Return (X, Y) of the center of cell containing provided text 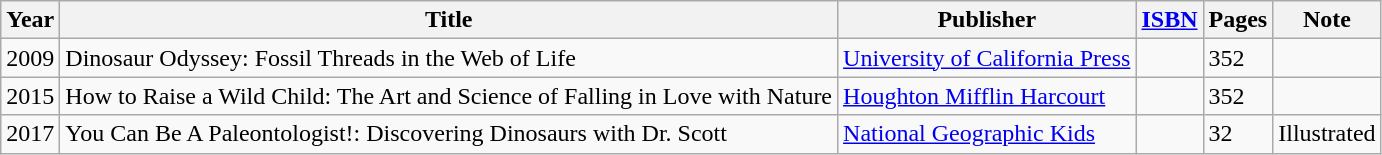
How to Raise a Wild Child: The Art and Science of Falling in Love with Nature (449, 96)
Publisher (987, 20)
You Can Be A Paleontologist!: Discovering Dinosaurs with Dr. Scott (449, 134)
2017 (30, 134)
2009 (30, 58)
32 (1238, 134)
Illustrated (1327, 134)
Year (30, 20)
National Geographic Kids (987, 134)
Pages (1238, 20)
2015 (30, 96)
Houghton Mifflin Harcourt (987, 96)
Note (1327, 20)
Dinosaur Odyssey: Fossil Threads in the Web of Life (449, 58)
University of California Press (987, 58)
ISBN (1170, 20)
Title (449, 20)
